Scan for the cell matching the given text and deliver its (X, Y) coordinate at center. 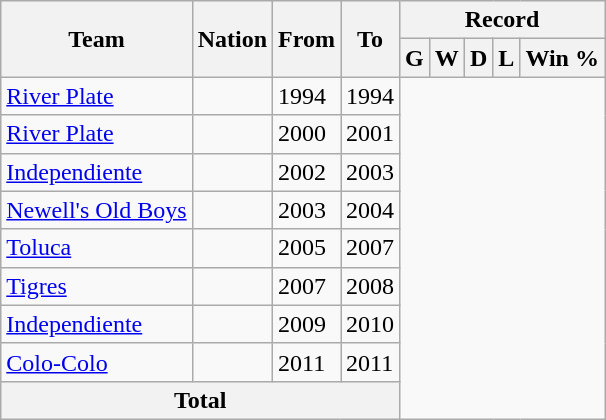
L (506, 58)
2008 (370, 286)
W (446, 58)
D (478, 58)
From (307, 39)
2004 (370, 210)
2001 (370, 134)
G (415, 58)
Team (96, 39)
2010 (370, 324)
Total (200, 400)
Win % (562, 58)
Nation (232, 39)
Toluca (96, 248)
To (370, 39)
Colo-Colo (96, 362)
2002 (307, 172)
Tigres (96, 286)
2000 (307, 134)
2005 (307, 248)
Record (502, 20)
Newell's Old Boys (96, 210)
2009 (307, 324)
